Detect which cell encompasses the target text, then output its [x, y] center coordinate. 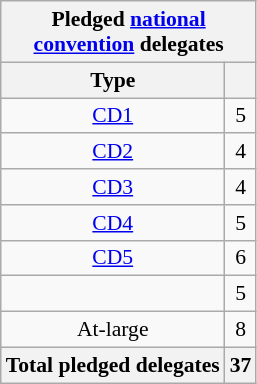
CD2 [113, 152]
CD1 [113, 116]
6 [241, 258]
8 [241, 330]
CD3 [113, 187]
Pledged nationalconvention delegates [129, 32]
37 [241, 365]
At-large [113, 330]
CD5 [113, 258]
CD4 [113, 223]
Total pledged delegates [113, 365]
Type [113, 80]
